Pinpoint the cell where the given text exists, returning its [X, Y] midpoint coordinate. 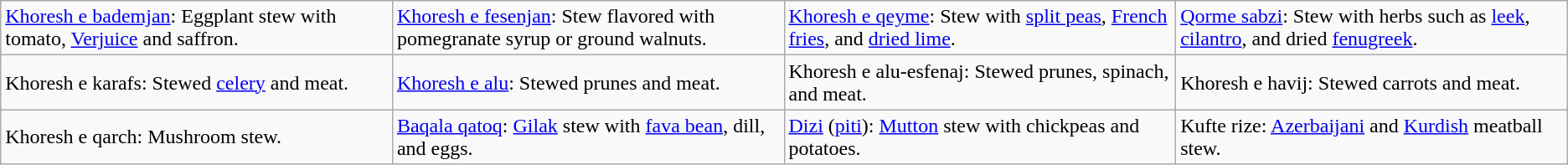
Khoresh e karafs: Stewed celery and meat. [197, 82]
Khoresh e bademjan: Eggplant stew with tomato, Verjuice and saffron. [197, 28]
Dizi (piti): Mutton stew with chickpeas and potatoes. [980, 137]
Khoresh e qarch: Mushroom stew. [197, 137]
Khoresh e qeyme: Stew with split peas, French fries, and dried lime. [980, 28]
Kufte rize: Azerbaijani and Kurdish meatball stew. [1372, 137]
Khoresh e havij: Stewed carrots and meat. [1372, 82]
Khoresh e alu-esfenaj: Stewed prunes, spinach, and meat. [980, 82]
Qorme sabzi: Stew with herbs such as leek, cilantro, and dried fenugreek. [1372, 28]
Khoresh e fesenjan: Stew flavored with pomegranate syrup or ground walnuts. [588, 28]
Baqala qatoq: Gilak stew with fava bean, dill, and eggs. [588, 137]
Khoresh e alu: Stewed prunes and meat. [588, 82]
